For the text-containing cell, return its midpoint in (x, y) coordinate format. 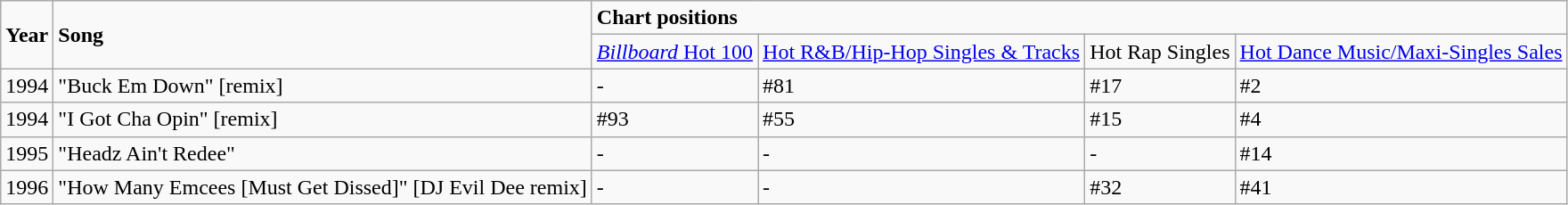
Chart positions (1080, 18)
1995 (27, 153)
1996 (27, 187)
Billboard Hot 100 (674, 52)
#41 (1401, 187)
#4 (1401, 119)
Hot Dance Music/Maxi-Singles Sales (1401, 52)
Hot R&B/Hip-Hop Singles & Tracks (921, 52)
"Headz Ain't Redee" (323, 153)
Hot Rap Singles (1160, 52)
Song (323, 35)
#93 (674, 119)
#17 (1160, 86)
"How Many Emcees [Must Get Dissed]" [DJ Evil Dee remix] (323, 187)
Year (27, 35)
"Buck Em Down" [remix] (323, 86)
"I Got Cha Opin" [remix] (323, 119)
#14 (1401, 153)
#81 (921, 86)
#55 (921, 119)
#15 (1160, 119)
#32 (1160, 187)
#2 (1401, 86)
